Find where the given text appears and provide that cell's center as (x, y) coordinate. 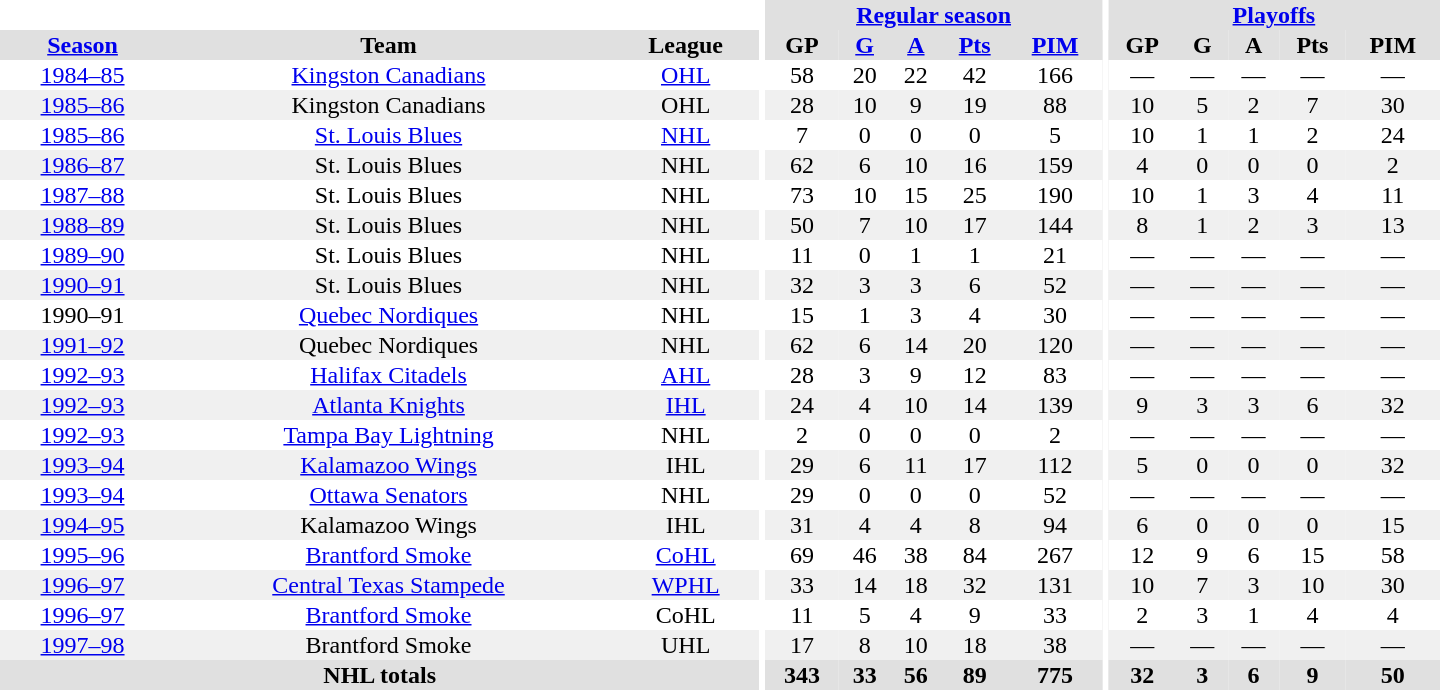
21 (1055, 255)
267 (1055, 555)
Regular season (934, 15)
1984–85 (82, 75)
1989–90 (82, 255)
89 (974, 675)
94 (1055, 525)
1995–96 (82, 555)
25 (974, 195)
190 (1055, 195)
31 (802, 525)
NHL totals (380, 675)
1994–95 (82, 525)
Halifax Citadels (388, 375)
UHL (686, 645)
Ottawa Senators (388, 495)
1991–92 (82, 345)
League (686, 45)
83 (1055, 375)
Central Texas Stampede (388, 585)
88 (1055, 105)
1986–87 (82, 165)
73 (802, 195)
120 (1055, 345)
139 (1055, 405)
84 (974, 555)
22 (916, 75)
19 (974, 105)
Tampa Bay Lightning (388, 435)
13 (1393, 225)
131 (1055, 585)
69 (802, 555)
42 (974, 75)
WPHL (686, 585)
1997–98 (82, 645)
AHL (686, 375)
Team (388, 45)
Atlanta Knights (388, 405)
46 (864, 555)
343 (802, 675)
159 (1055, 165)
112 (1055, 465)
Playoffs (1274, 15)
16 (974, 165)
56 (916, 675)
775 (1055, 675)
1988–89 (82, 225)
1987–88 (82, 195)
Season (82, 45)
144 (1055, 225)
166 (1055, 75)
